Pinpoint the cell where the given text exists, returning its [X, Y] midpoint coordinate. 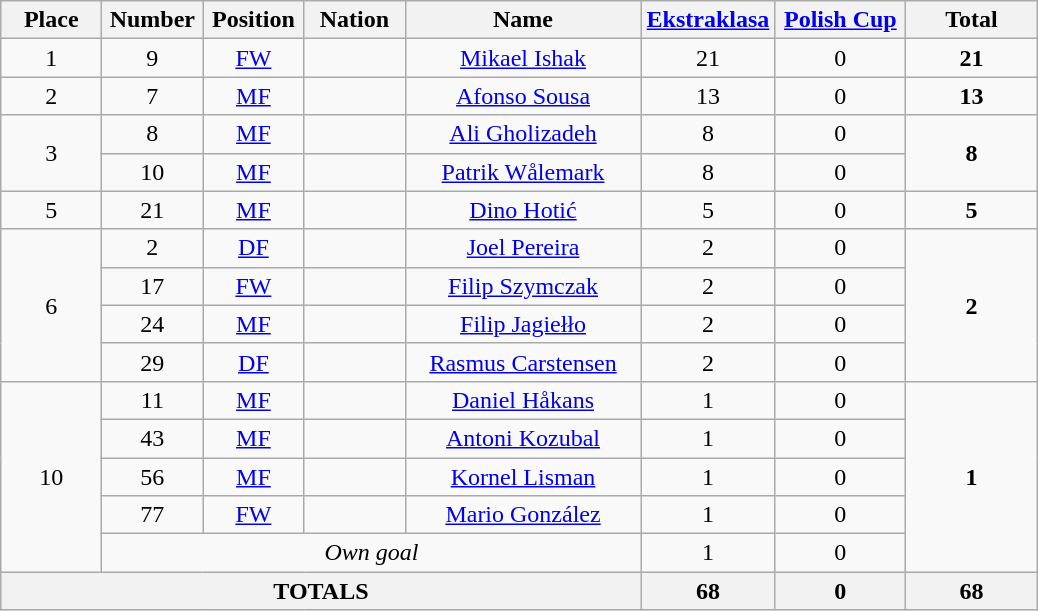
17 [152, 286]
Antoni Kozubal [523, 438]
24 [152, 324]
3 [52, 153]
Daniel Håkans [523, 400]
Own goal [372, 553]
11 [152, 400]
29 [152, 362]
Position [254, 20]
Name [523, 20]
56 [152, 477]
Nation [354, 20]
Mikael Ishak [523, 58]
9 [152, 58]
Filip Jagiełło [523, 324]
7 [152, 96]
Ali Gholizadeh [523, 134]
Ekstraklasa [708, 20]
Place [52, 20]
Patrik Wålemark [523, 172]
43 [152, 438]
6 [52, 305]
Kornel Lisman [523, 477]
Mario González [523, 515]
Afonso Sousa [523, 96]
77 [152, 515]
Joel Pereira [523, 248]
TOTALS [321, 591]
Total [972, 20]
Filip Szymczak [523, 286]
Polish Cup [840, 20]
Number [152, 20]
Dino Hotić [523, 210]
Rasmus Carstensen [523, 362]
